Extract the (X, Y) coordinate from the center of the cell holding the provided text.  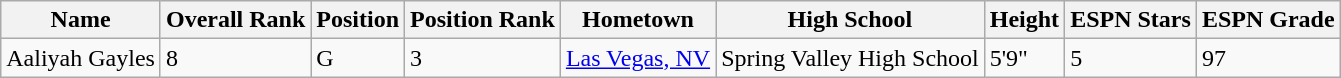
ESPN Grade (1268, 20)
Las Vegas, NV (638, 58)
Hometown (638, 20)
3 (483, 58)
Spring Valley High School (850, 58)
Overall Rank (235, 20)
G (358, 58)
97 (1268, 58)
Height (1024, 20)
Position (358, 20)
Position Rank (483, 20)
Aaliyah Gayles (81, 58)
5 (1131, 58)
ESPN Stars (1131, 20)
Name (81, 20)
High School (850, 20)
8 (235, 58)
5'9" (1024, 58)
